Extract the (x, y) coordinate from the center of the cell holding the provided text.  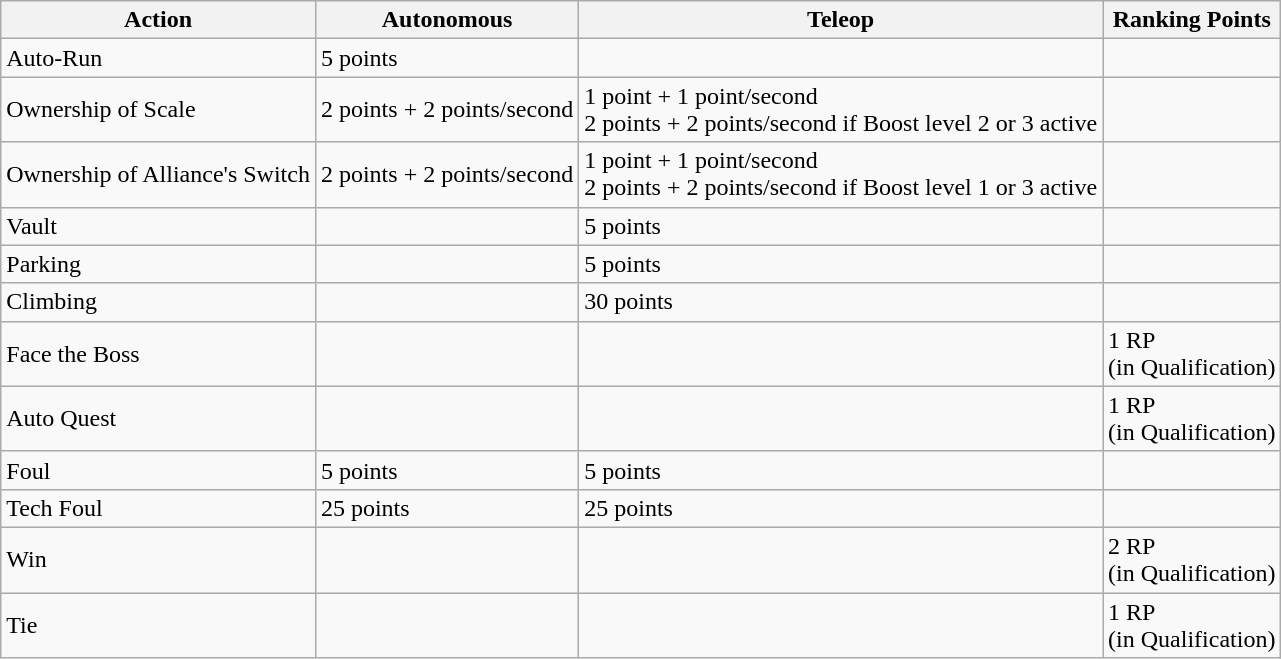
Tie (158, 624)
Foul (158, 470)
Climbing (158, 302)
Autonomous (446, 20)
Win (158, 560)
2 RP(in Qualification) (1192, 560)
1 point + 1 point/second2 points + 2 points/second if Boost level 2 or 3 active (841, 110)
Parking (158, 264)
Ownership of Scale (158, 110)
Ranking Points (1192, 20)
Vault (158, 226)
30 points (841, 302)
1 point + 1 point/second2 points + 2 points/second if Boost level 1 or 3 active (841, 174)
Auto Quest (158, 418)
Auto-Run (158, 58)
Ownership of Alliance's Switch (158, 174)
Action (158, 20)
Tech Foul (158, 508)
Face the Boss (158, 354)
Teleop (841, 20)
